Pinpoint the cell where the given text exists, returning its [X, Y] midpoint coordinate. 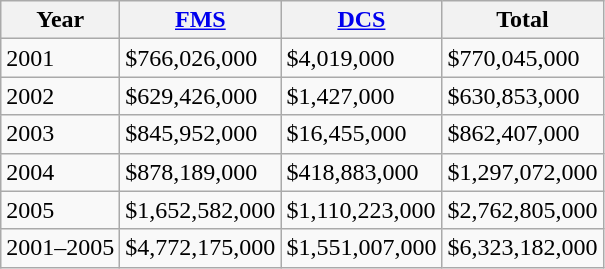
Year [60, 20]
$1,110,223,000 [362, 210]
$1,427,000 [362, 96]
$6,323,182,000 [522, 248]
2002 [60, 96]
$770,045,000 [522, 58]
$418,883,000 [362, 172]
2001 [60, 58]
$1,551,007,000 [362, 248]
$629,426,000 [200, 96]
$878,189,000 [200, 172]
$1,297,072,000 [522, 172]
$16,455,000 [362, 134]
DCS [362, 20]
$2,762,805,000 [522, 210]
2001–2005 [60, 248]
Total [522, 20]
2004 [60, 172]
2003 [60, 134]
$1,652,582,000 [200, 210]
$862,407,000 [522, 134]
2005 [60, 210]
$845,952,000 [200, 134]
$766,026,000 [200, 58]
$4,772,175,000 [200, 248]
$4,019,000 [362, 58]
FMS [200, 20]
$630,853,000 [522, 96]
